Scan for the cell matching the given text and deliver its [x, y] coordinate at center. 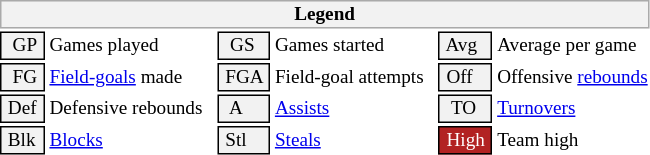
GP [22, 46]
Average per game [573, 46]
Legend [324, 14]
Defensive rebounds [131, 108]
Team high [573, 140]
FG [22, 77]
FGA [244, 77]
Avg [466, 46]
Steals [354, 140]
Turnovers [573, 108]
GS [244, 46]
Games started [354, 46]
Assists [354, 108]
Games played [131, 46]
A [244, 108]
High [466, 140]
Stl [244, 140]
Blocks [131, 140]
Field-goal attempts [354, 77]
Offensive rebounds [573, 77]
Def [22, 108]
Off [466, 77]
Field-goals made [131, 77]
Blk [22, 140]
TO [466, 108]
